Return the (X, Y) coordinate for the center point of the cell that contains the specified text.  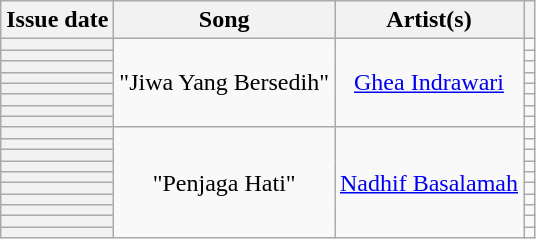
"Penjaga Hati" (224, 182)
Song (224, 20)
Ghea Indrawari (428, 83)
"Jiwa Yang Bersedih" (224, 83)
Issue date (58, 20)
Artist(s) (428, 20)
Nadhif Basalamah (428, 182)
